Identify which cell holds the provided text, then report its (X, Y) central coordinate. 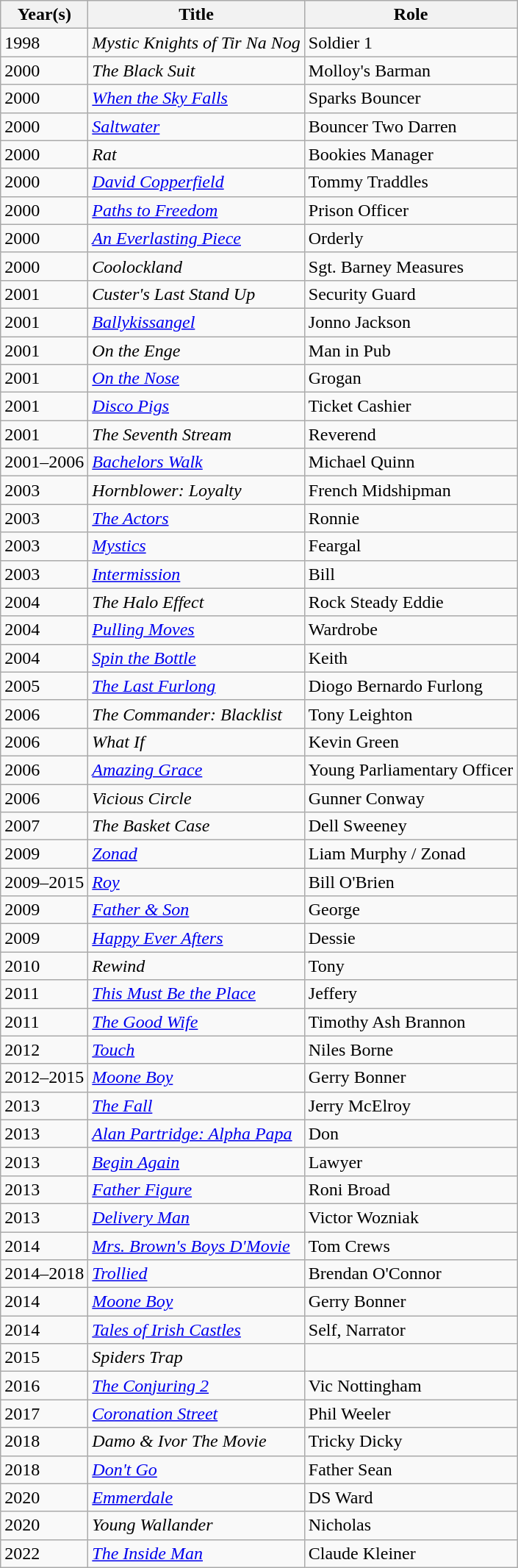
The Halo Effect (196, 602)
2014–2018 (44, 1274)
2016 (44, 1386)
Jeffery (410, 994)
Mrs. Brown's Boys D'Movie (196, 1246)
Don't Go (196, 1469)
Pulling Moves (196, 630)
Year(s) (44, 15)
The Actors (196, 518)
The Black Suit (196, 71)
Spin the Bottle (196, 658)
1998 (44, 43)
Prison Officer (410, 210)
Rat (196, 154)
David Copperfield (196, 182)
Timothy Ash Brannon (410, 1022)
Reverend (410, 434)
Spiders Trap (196, 1358)
2012–2015 (44, 1078)
Diogo Bernardo Furlong (410, 686)
Alan Partridge: Alpha Papa (196, 1134)
Coronation Street (196, 1414)
The Basket Case (196, 826)
2015 (44, 1358)
Don (410, 1134)
Self, Narrator (410, 1330)
Tony (410, 966)
Phil Weeler (410, 1414)
Custer's Last Stand Up (196, 294)
Lawyer (410, 1161)
Zonad (196, 854)
Bill (410, 574)
2010 (44, 966)
This Must Be the Place (196, 994)
Saltwater (196, 126)
2001–2006 (44, 462)
Tricky Dicky (410, 1442)
2007 (44, 826)
Dessie (410, 938)
Claude Kleiner (410, 1553)
Rock Steady Eddie (410, 602)
Hornblower: Loyalty (196, 490)
The Fall (196, 1106)
An Everlasting Piece (196, 238)
Title (196, 15)
Nicholas (410, 1525)
On the Nose (196, 379)
Kevin Green (410, 742)
Sgt. Barney Measures (410, 266)
Tony Leighton (410, 714)
Victor Wozniak (410, 1217)
Young Parliamentary Officer (410, 770)
Roni Broad (410, 1189)
Brendan O'Connor (410, 1274)
Liam Murphy / Zonad (410, 854)
Soldier 1 (410, 43)
When the Sky Falls (196, 99)
Damo & Ivor The Movie (196, 1442)
Bachelors Walk (196, 462)
Bouncer Two Darren (410, 126)
2009–2015 (44, 882)
Paths to Freedom (196, 210)
Begin Again (196, 1161)
Roy (196, 882)
Michael Quinn (410, 462)
Coolockland (196, 266)
French Midshipman (410, 490)
Ronnie (410, 518)
Tommy Traddles (410, 182)
The Seventh Stream (196, 434)
Trollied (196, 1274)
Sparks Bouncer (410, 99)
Touch (196, 1050)
Dell Sweeney (410, 826)
Role (410, 15)
Intermission (196, 574)
Happy Ever Afters (196, 938)
Mystic Knights of Tir Na Nog (196, 43)
The Conjuring 2 (196, 1386)
Gunner Conway (410, 798)
The Last Furlong (196, 686)
Father Sean (410, 1469)
Security Guard (410, 294)
Delivery Man (196, 1217)
Amazing Grace (196, 770)
Young Wallander (196, 1525)
Ballykissangel (196, 322)
Feargal (410, 546)
Tom Crews (410, 1246)
Rewind (196, 966)
Tales of Irish Castles (196, 1330)
Disco Pigs (196, 407)
The Commander: Blacklist (196, 714)
Jerry McElroy (410, 1106)
2005 (44, 686)
Grogan (410, 379)
2017 (44, 1414)
Father & Son (196, 910)
George (410, 910)
Man in Pub (410, 351)
DS Ward (410, 1497)
Vic Nottingham (410, 1386)
2022 (44, 1553)
The Good Wife (196, 1022)
What If (196, 742)
Father Figure (196, 1189)
Bookies Manager (410, 154)
Wardrobe (410, 630)
Ticket Cashier (410, 407)
On the Enge (196, 351)
Bill O'Brien (410, 882)
Emmerdale (196, 1497)
Vicious Circle (196, 798)
Molloy's Barman (410, 71)
Niles Borne (410, 1050)
Mystics (196, 546)
Jonno Jackson (410, 322)
The Inside Man (196, 1553)
Keith (410, 658)
Orderly (410, 238)
2012 (44, 1050)
